Identify which cell holds the provided text, then report its (x, y) central coordinate. 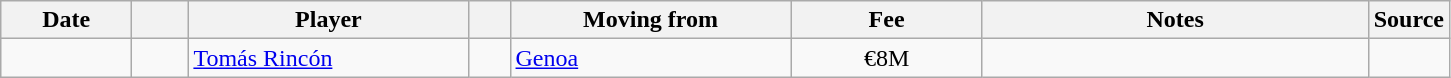
Notes (1175, 20)
Fee (886, 20)
Genoa (650, 58)
€8M (886, 58)
Moving from (650, 20)
Tomás Rincón (328, 58)
Date (66, 20)
Player (328, 20)
Source (1408, 20)
